Provide the [x, y] coordinate of the cell's center where the given text is located.  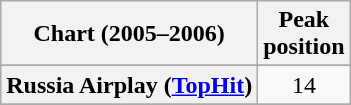
14 [304, 85]
Chart (2005–2006) [130, 34]
Russia Airplay (TopHit) [130, 85]
Peakposition [304, 34]
